Locate the cell with the specified text and output its [X, Y] center coordinate. 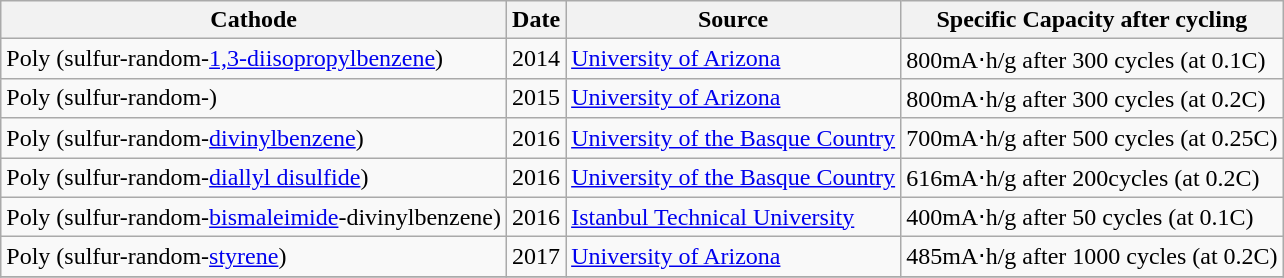
Poly (sulfur-random-) [254, 98]
485mA⋅h/g after 1000 cycles (at 0.2C) [1092, 257]
700mA⋅h/g after 500 cycles (at 0.25C) [1092, 138]
800mA⋅h/g after 300 cycles (at 0.2C) [1092, 98]
400mA⋅h/g after 50 cycles (at 0.1C) [1092, 217]
2017 [536, 257]
Istanbul Technical University [734, 217]
Poly (sulfur-random-1,3-diisopropylbenzene) [254, 59]
Poly (sulfur-random-diallyl disulfide) [254, 178]
616mA⋅h/g after 200cycles (at 0.2C) [1092, 178]
Poly (sulfur-random-bismaleimide-divinylbenzene) [254, 217]
Cathode [254, 20]
2015 [536, 98]
Poly (sulfur-random-styrene) [254, 257]
Poly (sulfur-random-divinylbenzene) [254, 138]
Date [536, 20]
Source [734, 20]
Specific Capacity after cycling [1092, 20]
2014 [536, 59]
800mA⋅h/g after 300 cycles (at 0.1C) [1092, 59]
